Scan for the cell matching the given text and deliver its [X, Y] coordinate at center. 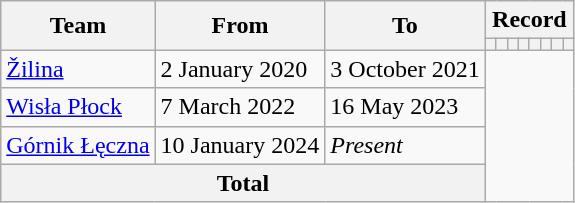
3 October 2021 [405, 69]
Record [529, 20]
Wisła Płock [78, 107]
Team [78, 26]
From [240, 26]
10 January 2024 [240, 145]
Present [405, 145]
7 March 2022 [240, 107]
Žilina [78, 69]
2 January 2020 [240, 69]
Total [243, 183]
16 May 2023 [405, 107]
Górnik Łęczna [78, 145]
To [405, 26]
